Find where the given text appears and provide that cell's center as [x, y] coordinate. 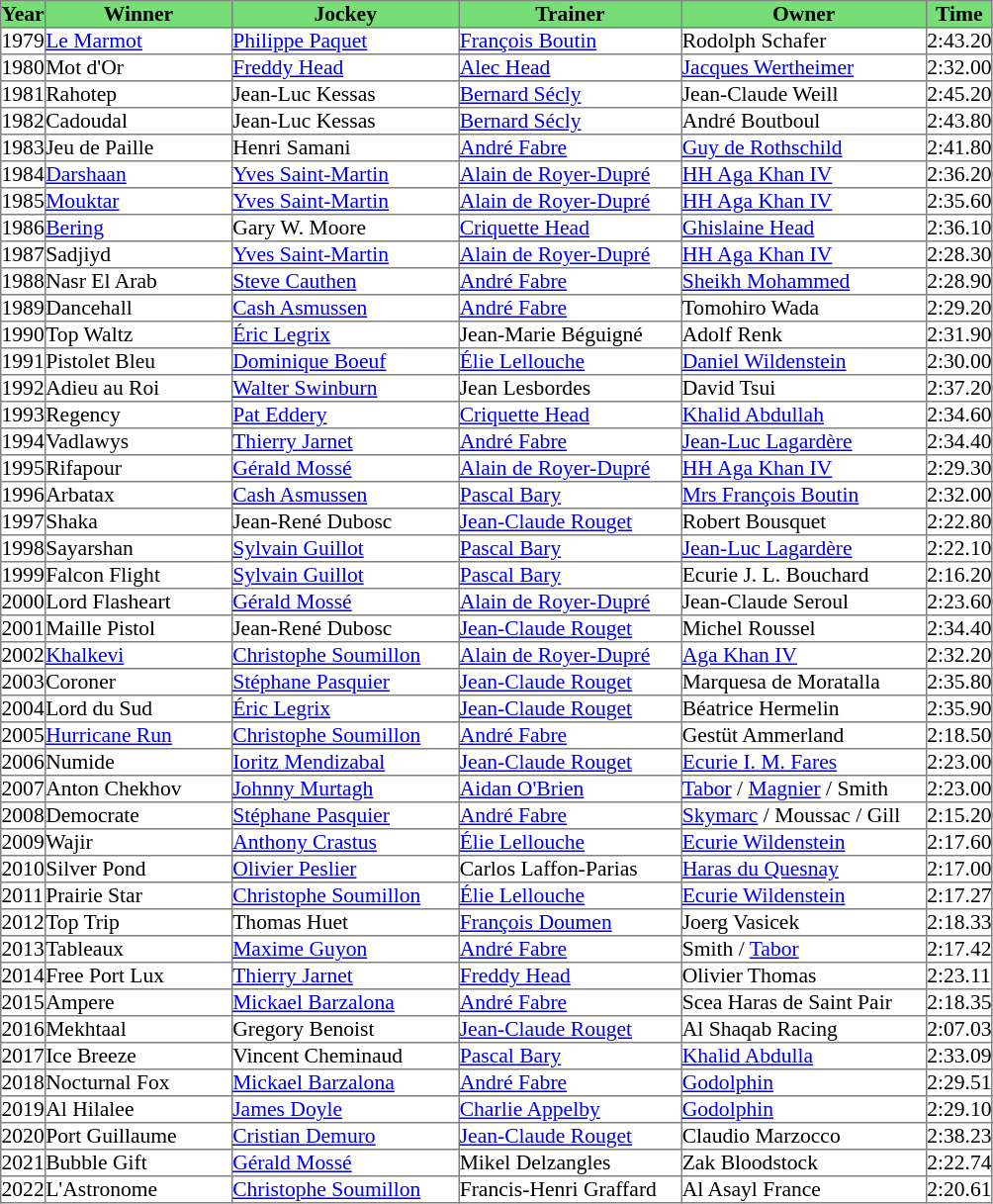
2:07.03 [959, 1029]
2022 [24, 1189]
2:36.20 [959, 174]
Alec Head [570, 67]
Dominique Boeuf [345, 362]
Khalid Abdulla [804, 1057]
Shaka [138, 522]
2:41.80 [959, 148]
Sayarshan [138, 548]
Mikel Delzangles [570, 1163]
2015 [24, 1003]
Vincent Cheminaud [345, 1057]
1986 [24, 228]
Jean-Marie Béguigné [570, 334]
Lord du Sud [138, 708]
Zak Bloodstock [804, 1163]
Charlie Appelby [570, 1110]
Sheikh Mohammed [804, 281]
1989 [24, 309]
2:34.60 [959, 416]
Jean-Claude Seroul [804, 602]
2:43.20 [959, 42]
1993 [24, 416]
Daniel Wildenstein [804, 362]
2:17.00 [959, 869]
2:18.50 [959, 736]
Tableaux [138, 950]
Year [24, 14]
Marquesa de Moratalla [804, 683]
2:32.20 [959, 655]
2014 [24, 975]
2:35.60 [959, 202]
André Boutboul [804, 121]
2:17.60 [959, 843]
Tabor / Magnier / Smith [804, 789]
2003 [24, 683]
1983 [24, 148]
1992 [24, 388]
Khalid Abdullah [804, 416]
Sadjiyd [138, 255]
Gestüt Ammerland [804, 736]
Nasr El Arab [138, 281]
Aga Khan IV [804, 655]
Anthony Crastus [345, 843]
2020 [24, 1136]
2012 [24, 922]
2:22.10 [959, 548]
1998 [24, 548]
2009 [24, 843]
1979 [24, 42]
2:18.35 [959, 1003]
Le Marmot [138, 42]
Anton Chekhov [138, 789]
Jean-Claude Weill [804, 95]
Mrs François Boutin [804, 495]
2:30.00 [959, 362]
2006 [24, 762]
Haras du Quesnay [804, 869]
2:31.90 [959, 334]
1985 [24, 202]
2:33.09 [959, 1057]
Top Waltz [138, 334]
1980 [24, 67]
Arbatax [138, 495]
1984 [24, 174]
Democrate [138, 815]
Darshaan [138, 174]
Thomas Huet [345, 922]
2021 [24, 1163]
Robert Bousquet [804, 522]
Wajir [138, 843]
Gary W. Moore [345, 228]
Olivier Thomas [804, 975]
2:20.61 [959, 1189]
2016 [24, 1029]
Jean Lesbordes [570, 388]
1997 [24, 522]
Dancehall [138, 309]
Mouktar [138, 202]
Joerg Vasicek [804, 922]
2:29.20 [959, 309]
1981 [24, 95]
2:23.11 [959, 975]
Guy de Rothschild [804, 148]
Ghislaine Head [804, 228]
Adolf Renk [804, 334]
David Tsui [804, 388]
2007 [24, 789]
2:45.20 [959, 95]
Al Hilalee [138, 1110]
Walter Swinburn [345, 388]
François Boutin [570, 42]
1995 [24, 469]
Bering [138, 228]
2019 [24, 1110]
Rahotep [138, 95]
2:29.30 [959, 469]
Bubble Gift [138, 1163]
Cadoudal [138, 121]
2:28.90 [959, 281]
2000 [24, 602]
Free Port Lux [138, 975]
2:18.33 [959, 922]
1987 [24, 255]
Time [959, 14]
Nocturnal Fox [138, 1082]
Smith / Tabor [804, 950]
Al Shaqab Racing [804, 1029]
1990 [24, 334]
Ecurie I. M. Fares [804, 762]
Gregory Benoist [345, 1029]
L'Astronome [138, 1189]
Owner [804, 14]
Ampere [138, 1003]
Lord Flasheart [138, 602]
2004 [24, 708]
2:37.20 [959, 388]
2:35.90 [959, 708]
1991 [24, 362]
2013 [24, 950]
2008 [24, 815]
Philippe Paquet [345, 42]
Maille Pistol [138, 629]
Béatrice Hermelin [804, 708]
Cristian Demuro [345, 1136]
2001 [24, 629]
Al Asayl France [804, 1189]
Claudio Marzocco [804, 1136]
1994 [24, 441]
2018 [24, 1082]
2:29.51 [959, 1082]
Jeu de Paille [138, 148]
Scea Haras de Saint Pair [804, 1003]
2:28.30 [959, 255]
Pistolet Bleu [138, 362]
Top Trip [138, 922]
François Doumen [570, 922]
2:43.80 [959, 121]
Carlos Laffon-Parias [570, 869]
2002 [24, 655]
Trainer [570, 14]
Ice Breeze [138, 1057]
2:17.42 [959, 950]
Olivier Peslier [345, 869]
Coroner [138, 683]
2011 [24, 896]
Adieu au Roi [138, 388]
2005 [24, 736]
2:38.23 [959, 1136]
Silver Pond [138, 869]
2:29.10 [959, 1110]
1982 [24, 121]
Khalkevi [138, 655]
2:15.20 [959, 815]
1999 [24, 576]
2:35.80 [959, 683]
Numide [138, 762]
Regency [138, 416]
Jockey [345, 14]
Mekhtaal [138, 1029]
Ecurie J. L. Bouchard [804, 576]
Tomohiro Wada [804, 309]
Mot d'Or [138, 67]
2:22.80 [959, 522]
Hurricane Run [138, 736]
Skymarc / Moussac / Gill [804, 815]
Pat Eddery [345, 416]
Steve Cauthen [345, 281]
Winner [138, 14]
2010 [24, 869]
Henri Samani [345, 148]
2:36.10 [959, 228]
Jacques Wertheimer [804, 67]
Maxime Guyon [345, 950]
Johnny Murtagh [345, 789]
1988 [24, 281]
Francis-Henri Graffard [570, 1189]
2:17.27 [959, 896]
Prairie Star [138, 896]
2:22.74 [959, 1163]
2:16.20 [959, 576]
James Doyle [345, 1110]
Vadlawys [138, 441]
Ioritz Mendizabal [345, 762]
Port Guillaume [138, 1136]
2:23.60 [959, 602]
Falcon Flight [138, 576]
Michel Roussel [804, 629]
1996 [24, 495]
Rodolph Schafer [804, 42]
2017 [24, 1057]
Rifapour [138, 469]
Aidan O'Brien [570, 789]
